For the text-containing cell, return its midpoint in [x, y] coordinate format. 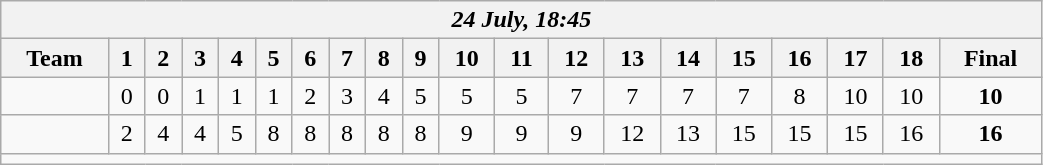
Final [990, 58]
Team [55, 58]
24 July, 18:45 [522, 20]
6 [310, 58]
14 [688, 58]
11 [522, 58]
18 [911, 58]
17 [856, 58]
